Locate the cell with the specified text and output its (X, Y) center coordinate. 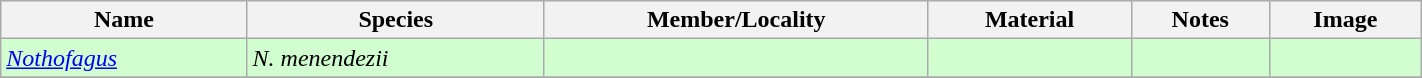
Nothofagus (124, 58)
Species (396, 20)
Material (1030, 20)
Name (124, 20)
Image (1345, 20)
N. menendezii (396, 58)
Member/Locality (736, 20)
Notes (1200, 20)
